Return [x, y] of the center of cell containing provided text 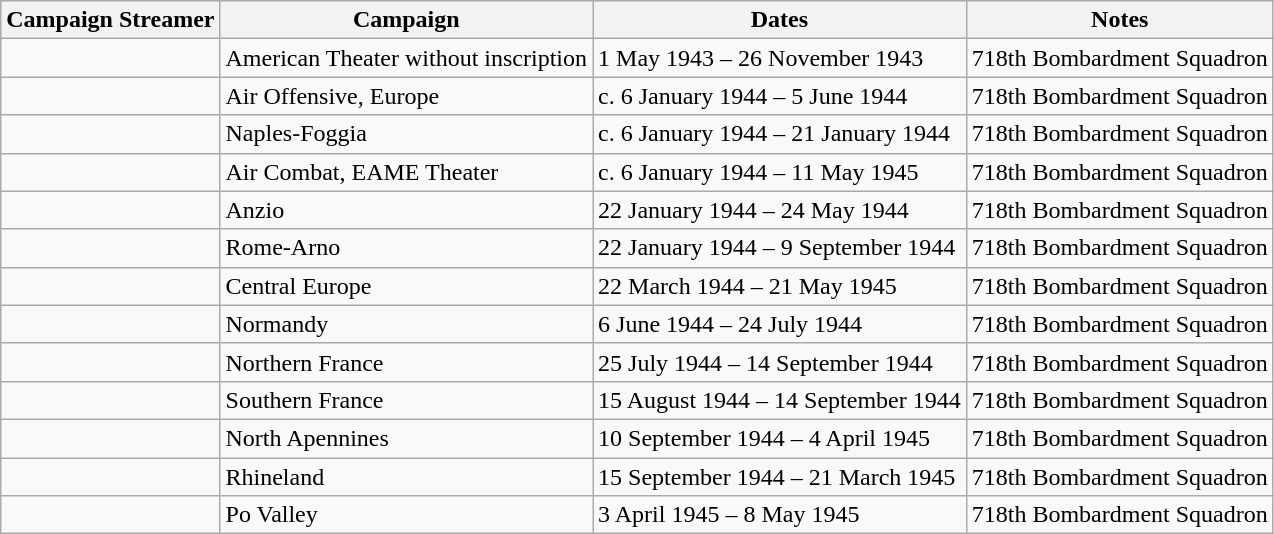
Campaign [406, 20]
Air Combat, EAME Theater [406, 172]
Air Offensive, Europe [406, 96]
c. 6 January 1944 – 11 May 1945 [780, 172]
Campaign Streamer [110, 20]
Northern France [406, 362]
22 January 1944 – 24 May 1944 [780, 210]
10 September 1944 – 4 April 1945 [780, 438]
Naples-Foggia [406, 134]
1 May 1943 – 26 November 1943 [780, 58]
Rome-Arno [406, 248]
Notes [1120, 20]
Southern France [406, 400]
25 July 1944 – 14 September 1944 [780, 362]
North Apennines [406, 438]
Dates [780, 20]
Central Europe [406, 286]
c. 6 January 1944 – 21 January 1944 [780, 134]
22 March 1944 – 21 May 1945 [780, 286]
6 June 1944 – 24 July 1944 [780, 324]
Rhineland [406, 477]
15 August 1944 – 14 September 1944 [780, 400]
Normandy [406, 324]
c. 6 January 1944 – 5 June 1944 [780, 96]
15 September 1944 – 21 March 1945 [780, 477]
22 January 1944 – 9 September 1944 [780, 248]
Po Valley [406, 515]
American Theater without inscription [406, 58]
3 April 1945 – 8 May 1945 [780, 515]
Anzio [406, 210]
